Provide the (X, Y) coordinate of the cell's center where the given text is located.  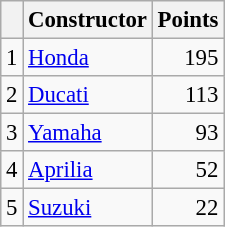
1 (12, 58)
Aprilia (88, 170)
113 (188, 95)
2 (12, 95)
Points (188, 20)
4 (12, 170)
Honda (88, 58)
Yamaha (88, 133)
Suzuki (88, 208)
52 (188, 170)
195 (188, 58)
5 (12, 208)
Constructor (88, 20)
22 (188, 208)
93 (188, 133)
Ducati (88, 95)
3 (12, 133)
